Output the (X, Y) coordinate of the center of the cell containing the given text.  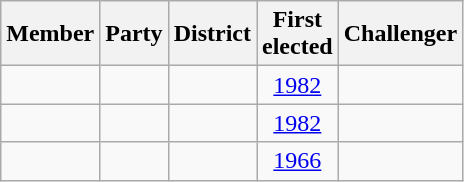
1966 (297, 161)
Firstelected (297, 34)
Challenger (400, 34)
Party (134, 34)
District (212, 34)
Member (50, 34)
